Identify which cell holds the provided text, then report its (X, Y) central coordinate. 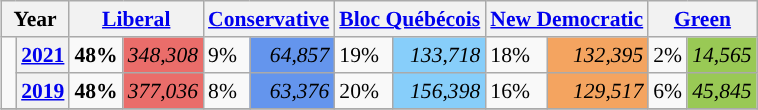
New Democratic (566, 19)
16% (516, 91)
Conservative (268, 19)
133,718 (438, 55)
14,565 (722, 55)
156,398 (438, 91)
Liberal (136, 19)
132,395 (598, 55)
Green (702, 19)
2021 (42, 55)
348,308 (163, 55)
8% (226, 91)
2019 (42, 91)
45,845 (722, 91)
Year (36, 19)
20% (363, 91)
129,517 (598, 91)
18% (516, 55)
19% (363, 55)
9% (226, 55)
6% (668, 91)
64,857 (292, 55)
2% (668, 55)
377,036 (163, 91)
63,376 (292, 91)
Bloc Québécois (410, 19)
